Detect which cell encompasses the target text, then output its [X, Y] center coordinate. 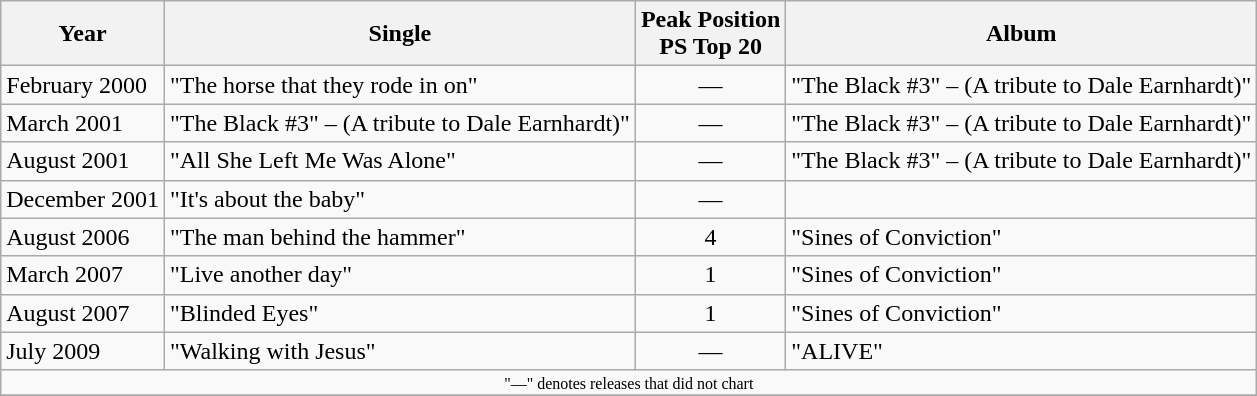
"ALIVE" [1022, 351]
"Blinded Eyes" [400, 313]
"The man behind the hammer" [400, 237]
"Live another day" [400, 275]
"It's about the baby" [400, 199]
Peak PositionPS Top 20 [710, 34]
"—" denotes releases that did not chart [629, 382]
March 2007 [83, 275]
"The horse that they rode in on" [400, 85]
February 2000 [83, 85]
Album [1022, 34]
"All She Left Me Was Alone" [400, 161]
August 2007 [83, 313]
Year [83, 34]
"Walking with Jesus" [400, 351]
Single [400, 34]
December 2001 [83, 199]
March 2001 [83, 123]
August 2001 [83, 161]
4 [710, 237]
July 2009 [83, 351]
August 2006 [83, 237]
